Scan for the cell matching the given text and deliver its [X, Y] coordinate at center. 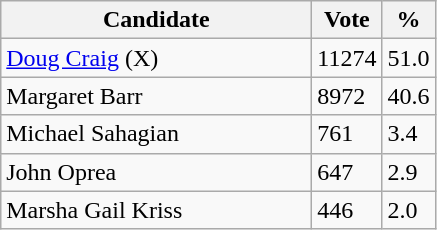
8972 [347, 96]
John Oprea [156, 172]
% [408, 20]
2.9 [408, 172]
Vote [347, 20]
647 [347, 172]
3.4 [408, 134]
Marsha Gail Kriss [156, 210]
51.0 [408, 58]
11274 [347, 58]
761 [347, 134]
Michael Sahagian [156, 134]
446 [347, 210]
Candidate [156, 20]
Doug Craig (X) [156, 58]
Margaret Barr [156, 96]
40.6 [408, 96]
2.0 [408, 210]
